Return (X, Y) of the center of cell containing provided text 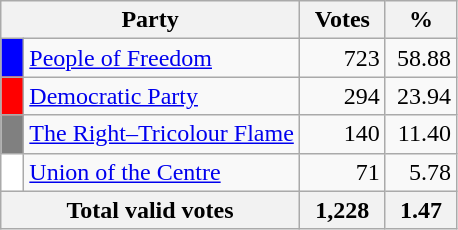
71 (342, 172)
1,228 (342, 210)
294 (342, 96)
5.78 (420, 172)
723 (342, 58)
% (420, 20)
Democratic Party (162, 96)
1.47 (420, 210)
11.40 (420, 134)
23.94 (420, 96)
The Right–Tricolour Flame (162, 134)
Party (150, 20)
People of Freedom (162, 58)
140 (342, 134)
58.88 (420, 58)
Total valid votes (150, 210)
Votes (342, 20)
Union of the Centre (162, 172)
